Find where the given text appears and provide that cell's center as (X, Y) coordinate. 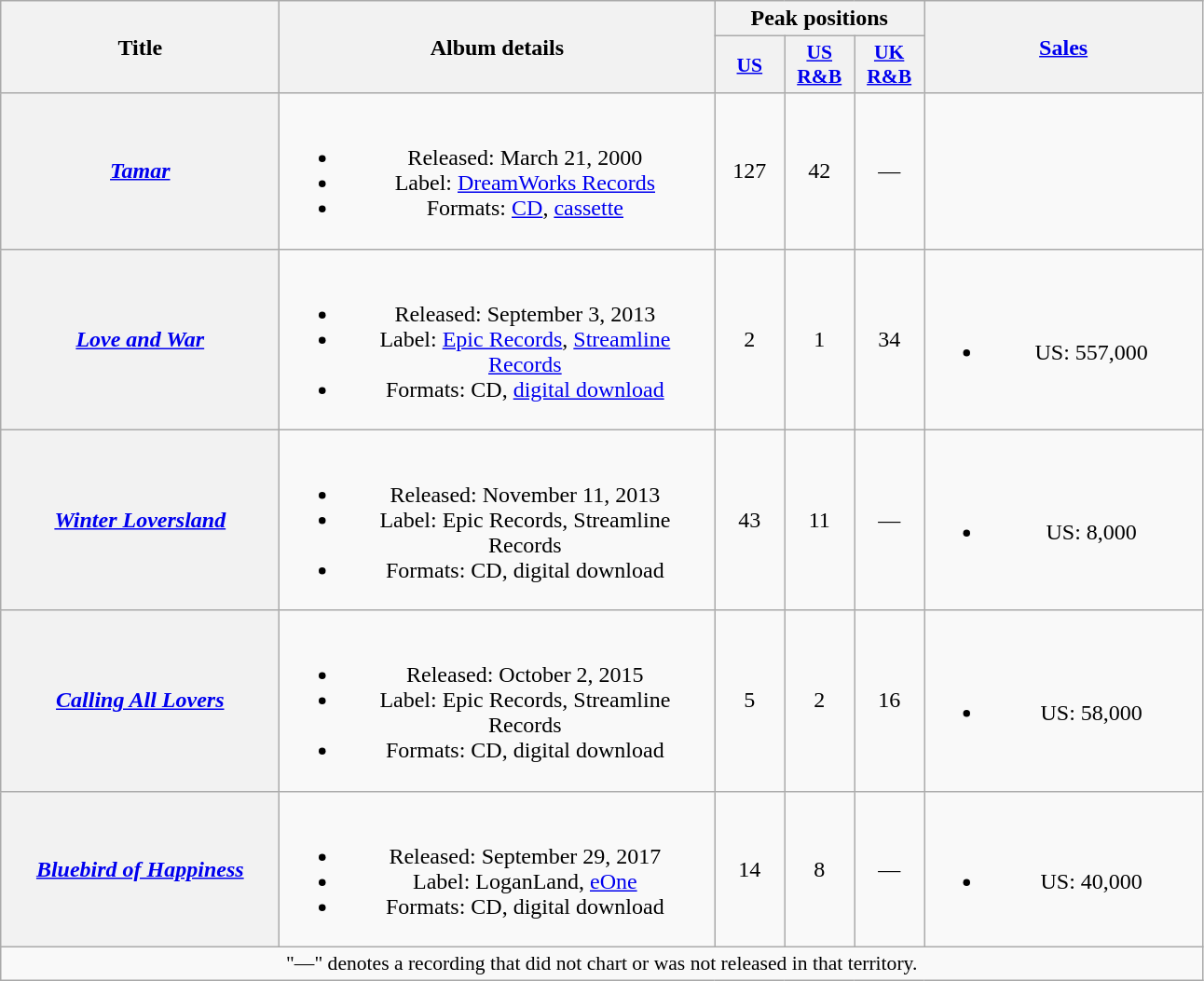
US: 58,000 (1064, 701)
14 (749, 868)
Calling All Lovers (140, 701)
34 (889, 339)
127 (749, 171)
US: 8,000 (1064, 520)
Winter Loversland (140, 520)
42 (820, 171)
8 (820, 868)
Released: March 21, 2000Label: DreamWorks RecordsFormats: CD, cassette (498, 171)
16 (889, 701)
UKR&B (889, 65)
5 (749, 701)
Released: September 3, 2013Label: Epic Records, Streamline RecordsFormats: CD, digital download (498, 339)
Tamar (140, 171)
USR&B (820, 65)
Sales (1064, 47)
Bluebird of Happiness (140, 868)
Released: November 11, 2013Label: Epic Records, Streamline RecordsFormats: CD, digital download (498, 520)
US: 40,000 (1064, 868)
"—" denotes a recording that did not chart or was not released in that territory. (602, 963)
Album details (498, 47)
Peak positions (820, 19)
Released: September 29, 2017Label: LoganLand, eOneFormats: CD, digital download (498, 868)
Title (140, 47)
11 (820, 520)
Love and War (140, 339)
1 (820, 339)
US: 557,000 (1064, 339)
Released: October 2, 2015Label: Epic Records, Streamline RecordsFormats: CD, digital download (498, 701)
43 (749, 520)
US (749, 65)
